From the cell containing the given text, extract its center point as (x, y) coordinate. 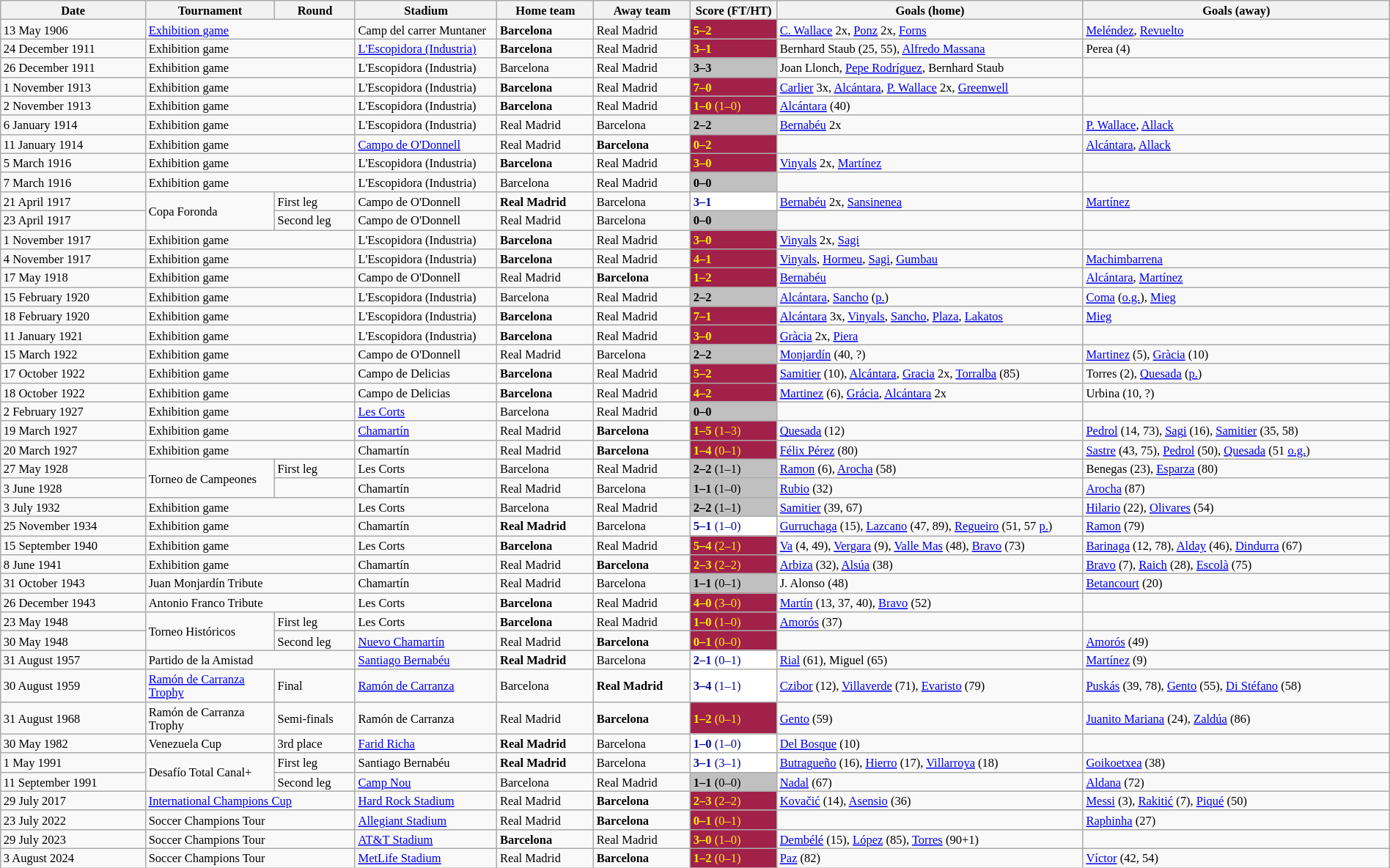
Messi (3), Rakitić (7), Piqué (50) (1236, 801)
23 April 1917 (73, 220)
Félix Pérez (80) (930, 449)
17 October 1922 (73, 373)
Away team (642, 10)
1–2 (734, 278)
30 May 1948 (73, 641)
27 May 1928 (73, 468)
J. Alonso (48) (930, 584)
Carlier 3x, Alcántara, P. Wallace 2x, Greenwell (930, 87)
4–0 (3–0) (734, 603)
Round (315, 10)
Ramon (6), Arocha (58) (930, 468)
Vinyals, Hormeu, Sagi, Gumbau (930, 259)
5–4 (2–1) (734, 545)
Semi-finals (315, 718)
11 September 1991 (73, 781)
2 November 1913 (73, 106)
21 April 1917 (73, 201)
Allegiant Stadium (425, 820)
23 July 2022 (73, 820)
0–1 (0–1) (734, 820)
Copa Foronda (210, 210)
1 May 1991 (73, 762)
Ramon (79) (1236, 526)
13 May 1906 (73, 29)
5 March 1916 (73, 163)
Sastre (43, 75), Pedrol (50), Quesada (51 o.g.) (1236, 449)
15 September 1940 (73, 545)
Arbiza (32), Alsúa (38) (930, 564)
Hard Rock Stadium (425, 801)
31 August 1957 (73, 660)
Stadium (425, 10)
Torres (2), Quesada (p.) (1236, 373)
3 June 1928 (73, 488)
25 November 1934 (73, 526)
18 February 1920 (73, 316)
Martinez (6), Grácia, Alcántara 2x (930, 392)
Score (FT/HT) (734, 10)
Alcántara, Martínez (1236, 278)
Czibor (12), Villaverde (71), Evaristo (79) (930, 685)
Urbina (10, ?) (1236, 392)
Rial (61), Miguel (65) (930, 660)
Camp del carrer Muntaner (425, 29)
Machimbarrena (1236, 259)
Coma (o.g.), Mieg (1236, 297)
Paz (82) (930, 858)
7–0 (734, 87)
4–2 (734, 392)
26 December 1911 (73, 67)
Arocha (87) (1236, 488)
Bernabéu 2x, Sansinenea (930, 201)
Víctor (42, 54) (1236, 858)
Date (73, 10)
Torneo Históricos (210, 631)
7–1 (734, 316)
Partido de la Amistad (251, 660)
Alcántara (40) (930, 106)
20 March 1927 (73, 449)
Samitier (10), Alcántara, Gracia 2x, Torralba (85) (930, 373)
3–0 (1–0) (734, 839)
4 November 1917 (73, 259)
C. Wallace 2x, Ponz 2x, Forns (930, 29)
AT&T Stadium (425, 839)
0–2 (734, 144)
MetLife Stadium (425, 858)
Home team (545, 10)
Amorós (37) (930, 622)
Martinez (5), Gràcia (10) (1236, 354)
Bernhard Staub (25, 55), Alfredo Massana (930, 48)
1 November 1917 (73, 240)
Gento (59) (930, 718)
Perea (4) (1236, 48)
Final (315, 685)
Monjardín (40, ?) (930, 354)
Vinyals 2x, Sagi (930, 240)
3–3 (734, 67)
Barinaga (12, 78), Alday (46), Dindurra (67) (1236, 545)
3 August 2024 (73, 858)
11 January 1921 (73, 335)
1 November 1913 (73, 87)
Del Bosque (10) (930, 743)
Venezuela Cup (210, 743)
Samitier (39, 67) (930, 507)
29 July 2017 (73, 801)
Farid Richa (425, 743)
31 August 1968 (73, 718)
2 February 1927 (73, 411)
18 October 1922 (73, 392)
Tournament (210, 10)
Benegas (23), Esparza (80) (1236, 468)
Raphinha (27) (1236, 820)
6 January 1914 (73, 125)
Gurruchaga (15), Lazcano (47, 89), Regueiro (51, 57 p.) (930, 526)
Juan Monjardín Tribute (251, 584)
1–1 (0–1) (734, 584)
15 March 1922 (73, 354)
Goals (home) (930, 10)
Bernabéu 2x (930, 125)
Butragueño (16), Hierro (17), Villarroya (18) (930, 762)
Amorós (49) (1236, 641)
Antonio Franco Tribute (251, 603)
1–1 (0–0) (734, 781)
Gràcia 2x, Piera (930, 335)
3 July 1932 (73, 507)
8 June 1941 (73, 564)
11 January 1914 (73, 144)
1–4 (0–1) (734, 449)
3–1 (3–1) (734, 762)
Va (4, 49), Vergara (9), Valle Mas (48), Bravo (73) (930, 545)
Nuevo Chamartín (425, 641)
1–1 (1–0) (734, 488)
17 May 1918 (73, 278)
3–4 (1–1) (734, 685)
24 December 1911 (73, 48)
0–1 (0–0) (734, 641)
4–1 (734, 259)
Pedrol (14, 73), Sagi (16), Samitier (35, 58) (1236, 430)
Nadal (67) (930, 781)
5–1 (1–0) (734, 526)
Goikoetxea (38) (1236, 762)
International Champions Cup (251, 801)
Meléndez, Revuelto (1236, 29)
Hilario (22), Olivares (54) (1236, 507)
Vinyals 2x, Martínez (930, 163)
2–1 (0–1) (734, 660)
19 March 1927 (73, 430)
Bernabéu (930, 278)
Juanito Mariana (24), Zaldúa (86) (1236, 718)
Aldana (72) (1236, 781)
Martín (13, 37, 40), Bravo (52) (930, 603)
26 December 1943 (73, 603)
Betancourt (20) (1236, 584)
Camp Nou (425, 781)
Joan Llonch, Pepe Rodríguez, Bernhard Staub (930, 67)
Torneo de Campeones (210, 478)
Puskás (39, 78), Gento (55), Di Stéfano (58) (1236, 685)
30 August 1959 (73, 685)
Alcántara, Sancho (p.) (930, 297)
29 July 2023 (73, 839)
Dembélé (15), López (85), Torres (90+1) (930, 839)
30 May 1982 (73, 743)
Martínez (9) (1236, 660)
1–5 (1–3) (734, 430)
7 March 1916 (73, 182)
Bravo (7), Raich (28), Escolà (75) (1236, 564)
Alcántara, Allack (1236, 144)
Mieg (1236, 316)
31 October 1943 (73, 584)
3rd place (315, 743)
15 February 1920 (73, 297)
Alcántara 3x, Vinyals, Sancho, Plaza, Lakatos (930, 316)
Martínez (1236, 201)
Kovačić (14), Asensio (36) (930, 801)
Quesada (12) (930, 430)
Rubio (32) (930, 488)
Desafío Total Canal+ (210, 772)
P. Wallace, Allack (1236, 125)
23 May 1948 (73, 622)
Goals (away) (1236, 10)
